Locate the cell with the specified text and output its [X, Y] center coordinate. 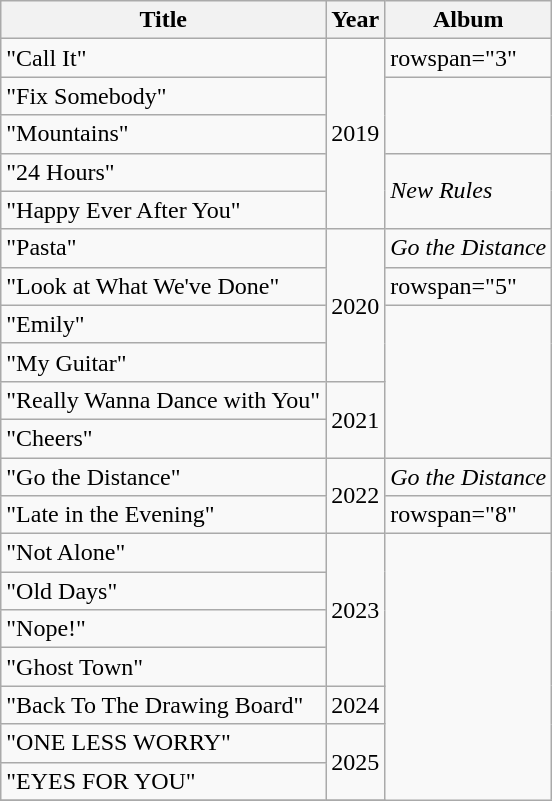
New Rules [468, 191]
2025 [356, 762]
"Go the Distance" [164, 477]
"Really Wanna Dance with You" [164, 400]
"My Guitar" [164, 362]
"Not Alone" [164, 553]
2024 [356, 705]
2020 [356, 305]
rowspan="3" [468, 58]
"Look at What We've Done" [164, 286]
"Fix Somebody" [164, 96]
rowspan="8" [468, 515]
"Nope!" [164, 629]
2021 [356, 419]
"ONE LESS WORRY" [164, 743]
"Emily" [164, 324]
"Old Days" [164, 591]
"24 Hours" [164, 172]
"Late in the Evening" [164, 515]
2022 [356, 496]
"Call It" [164, 58]
Title [164, 20]
Album [468, 20]
"Back To The Drawing Board" [164, 705]
2023 [356, 610]
Year [356, 20]
"Happy Ever After You" [164, 210]
"Ghost Town" [164, 667]
"Cheers" [164, 438]
rowspan="5" [468, 286]
"Pasta" [164, 248]
2019 [356, 134]
"EYES FOR YOU" [164, 781]
"Mountains" [164, 134]
